Return the [x, y] coordinate for the center point of the cell that contains the specified text.  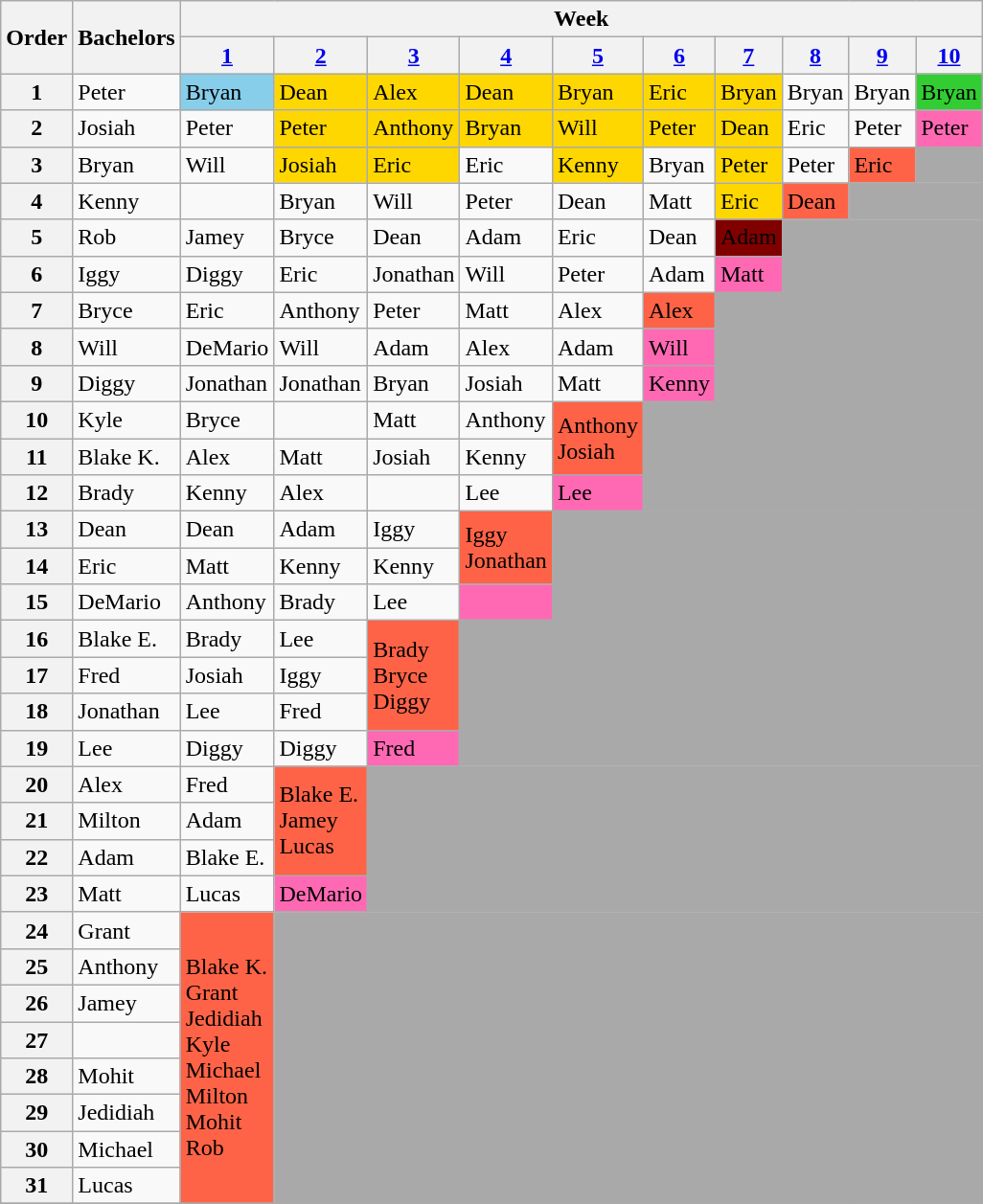
IggyJonathan [506, 548]
Bachelors [126, 37]
Blake K.GrantJedidiahKyleMichaelMiltonMohitRob [227, 1057]
Mohit [126, 1077]
13 [36, 530]
16 [36, 639]
Blake E.JameyLucas [321, 821]
11 [36, 457]
14 [36, 566]
30 [36, 1149]
15 [36, 602]
Kyle [126, 420]
19 [36, 748]
Week [581, 19]
Michael [126, 1149]
BradyBryceDiggy [414, 675]
21 [36, 821]
22 [36, 857]
Blake K. [126, 457]
26 [36, 1003]
Order [36, 37]
Milton [126, 821]
18 [36, 712]
12 [36, 493]
28 [36, 1077]
17 [36, 675]
29 [36, 1113]
25 [36, 966]
23 [36, 894]
Jedidiah [126, 1113]
31 [36, 1186]
27 [36, 1039]
Rob [126, 238]
24 [36, 930]
20 [36, 784]
Grant [126, 930]
AnthonyJosiah [598, 438]
